Capture the cell that displays the provided text and extract its [X, Y] central coordinate. 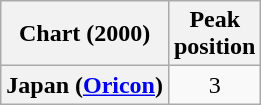
Chart (2000) [85, 34]
Peakposition [214, 34]
Japan (Oricon) [85, 85]
3 [214, 85]
